Provide the [x, y] coordinate of the cell's center where the given text is located.  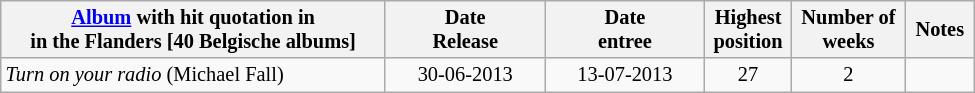
Album with hit quotation in in the Flanders [40 Belgische albums] [194, 30]
Date entree [625, 30]
13-07-2013 [625, 75]
30-06-2013 [465, 75]
Turn on your radio (Michael Fall) [194, 75]
27 [748, 75]
Number of weeks [848, 30]
Notes [940, 30]
Highest position [748, 30]
2 [848, 75]
Date Release [465, 30]
